Locate the cell with the specified text and output its [x, y] center coordinate. 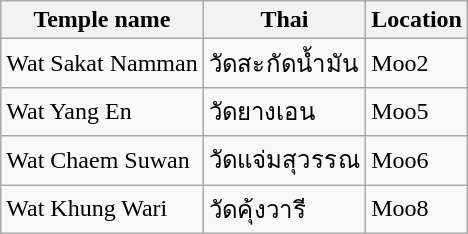
Location [417, 20]
วัดแจ่มสุวรรณ [284, 160]
Moo6 [417, 160]
วัดคุ้งวารี [284, 208]
Moo2 [417, 64]
Wat Yang En [102, 112]
Moo8 [417, 208]
Moo5 [417, 112]
Wat Chaem Suwan [102, 160]
Thai [284, 20]
Wat Khung Wari [102, 208]
Wat Sakat Namman [102, 64]
วัดยางเอน [284, 112]
วัดสะกัดน้ำมัน [284, 64]
Temple name [102, 20]
